Return the (X, Y) coordinate for the center point of the cell that contains the specified text.  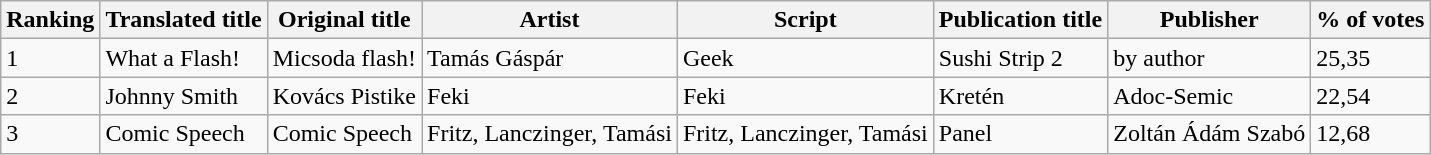
3 (50, 134)
% of votes (1370, 20)
Micsoda flash! (344, 58)
Artist (550, 20)
Geek (805, 58)
25,35 (1370, 58)
1 (50, 58)
Panel (1020, 134)
Zoltán Ádám Szabó (1210, 134)
22,54 (1370, 96)
Publication title (1020, 20)
Adoc-Semic (1210, 96)
Johnny Smith (184, 96)
Tamás Gáspár (550, 58)
Original title (344, 20)
Kovács Pistike (344, 96)
12,68 (1370, 134)
Ranking (50, 20)
Translated title (184, 20)
What a Flash! (184, 58)
Kretén (1020, 96)
2 (50, 96)
by author (1210, 58)
Publisher (1210, 20)
Script (805, 20)
Sushi Strip 2 (1020, 58)
